Detect which cell encompasses the target text, then output its (X, Y) center coordinate. 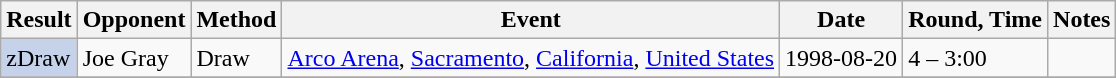
Event (531, 20)
Draw (236, 58)
Round, Time (976, 20)
Method (236, 20)
1998-08-20 (842, 58)
zDraw (39, 58)
Opponent (134, 20)
Notes (1082, 20)
Joe Gray (134, 58)
Arco Arena, Sacramento, California, United States (531, 58)
Result (39, 20)
4 – 3:00 (976, 58)
Date (842, 20)
